Output the (X, Y) coordinate of the center of the cell containing the given text.  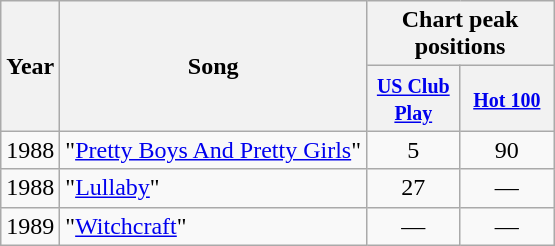
US Club Play (413, 98)
Song (214, 66)
27 (413, 188)
1989 (30, 226)
"Lullaby" (214, 188)
"Pretty Boys And Pretty Girls" (214, 150)
"Witchcraft" (214, 226)
Chart peak positions (460, 34)
5 (413, 150)
90 (507, 150)
Hot 100 (507, 98)
Year (30, 66)
